Detect which cell encompasses the target text, then output its (X, Y) center coordinate. 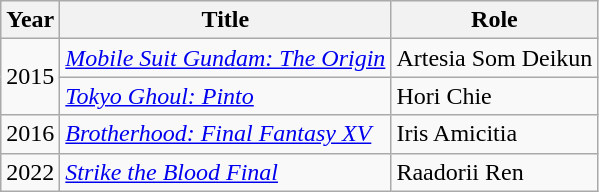
Title (226, 20)
2015 (30, 77)
Raadorii Ren (494, 172)
Role (494, 20)
Mobile Suit Gundam: The Origin (226, 58)
Tokyo Ghoul: Pinto (226, 96)
Artesia Som Deikun (494, 58)
Year (30, 20)
Iris Amicitia (494, 134)
2022 (30, 172)
Hori Chie (494, 96)
Brotherhood: Final Fantasy XV (226, 134)
2016 (30, 134)
Strike the Blood Final (226, 172)
